Identify which cell holds the provided text, then report its [X, Y] central coordinate. 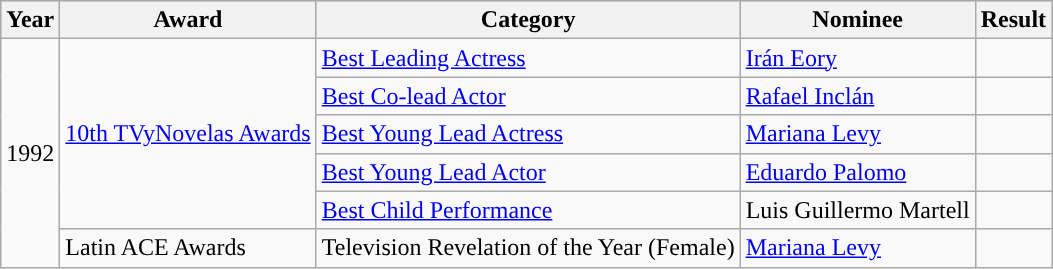
10th TVyNovelas Awards [188, 134]
Latin ACE Awards [188, 248]
1992 [30, 153]
Best Leading Actress [528, 58]
Nominee [858, 20]
Irán Eory [858, 58]
Best Child Performance [528, 210]
Result [1013, 20]
Best Co-lead Actor [528, 96]
Best Young Lead Actor [528, 172]
Best Young Lead Actress [528, 134]
Television Revelation of the Year (Female) [528, 248]
Category [528, 20]
Luis Guillermo Martell [858, 210]
Year [30, 20]
Eduardo Palomo [858, 172]
Rafael Inclán [858, 96]
Award [188, 20]
